Extract the (x, y) coordinate from the center of the cell holding the provided text.  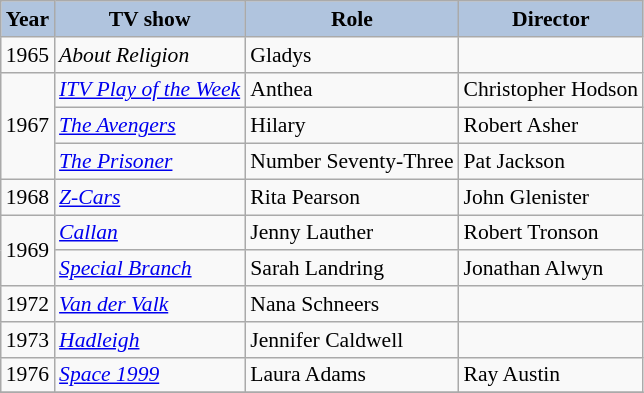
1972 (28, 304)
Hadleigh (150, 340)
Number Seventy-Three (352, 162)
Laura Adams (352, 375)
Jenny Lauther (352, 233)
TV show (150, 19)
Director (552, 19)
Jonathan Alwyn (552, 269)
Role (352, 19)
Anthea (352, 90)
Sarah Landring (352, 269)
Pat Jackson (552, 162)
The Prisoner (150, 162)
Van der Valk (150, 304)
Special Branch (150, 269)
Robert Tronson (552, 233)
Christopher Hodson (552, 90)
Hilary (352, 126)
1976 (28, 375)
Rita Pearson (352, 197)
Callan (150, 233)
Jennifer Caldwell (352, 340)
ITV Play of the Week (150, 90)
1973 (28, 340)
About Religion (150, 55)
1969 (28, 250)
Robert Asher (552, 126)
Ray Austin (552, 375)
John Glenister (552, 197)
Space 1999 (150, 375)
The Avengers (150, 126)
Nana Schneers (352, 304)
Z-Cars (150, 197)
Gladys (352, 55)
1968 (28, 197)
Year (28, 19)
1967 (28, 126)
1965 (28, 55)
